Return (X, Y) of the center of cell containing provided text 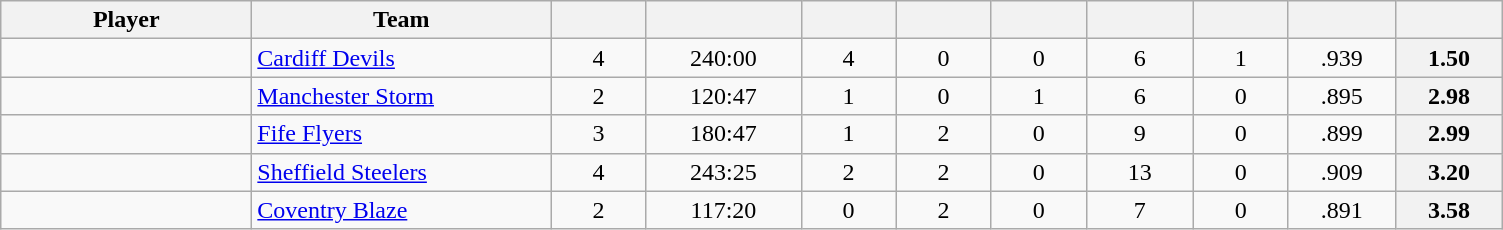
9 (1140, 134)
Team (402, 20)
Fife Flyers (402, 134)
.895 (1342, 96)
2.98 (1448, 96)
13 (1140, 172)
Cardiff Devils (402, 58)
Player (126, 20)
Coventry Blaze (402, 210)
Sheffield Steelers (402, 172)
3 (598, 134)
.891 (1342, 210)
120:47 (724, 96)
2.99 (1448, 134)
.939 (1342, 58)
1.50 (1448, 58)
Manchester Storm (402, 96)
3.58 (1448, 210)
3.20 (1448, 172)
117:20 (724, 210)
7 (1140, 210)
180:47 (724, 134)
.899 (1342, 134)
240:00 (724, 58)
.909 (1342, 172)
243:25 (724, 172)
